From the cell containing the given text, extract its center point as [x, y] coordinate. 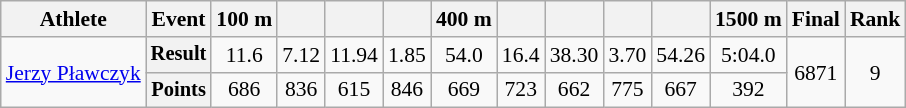
723 [521, 90]
392 [748, 90]
6871 [816, 72]
615 [354, 90]
667 [680, 90]
836 [301, 90]
Rank [876, 19]
Result [179, 55]
7.12 [301, 55]
662 [574, 90]
16.4 [521, 55]
1500 m [748, 19]
5:04.0 [748, 55]
3.70 [627, 55]
54.0 [464, 55]
775 [627, 90]
11.94 [354, 55]
686 [244, 90]
Final [816, 19]
Jerzy Pławczyk [74, 72]
Points [179, 90]
54.26 [680, 55]
Athlete [74, 19]
400 m [464, 19]
669 [464, 90]
846 [407, 90]
Event [179, 19]
11.6 [244, 55]
38.30 [574, 55]
9 [876, 72]
1.85 [407, 55]
100 m [244, 19]
